Detect which cell encompasses the target text, then output its [x, y] center coordinate. 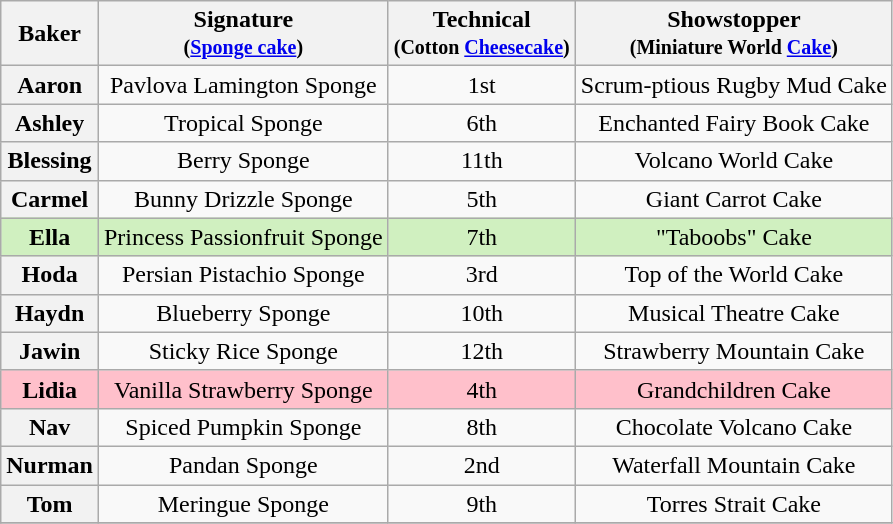
Blueberry Sponge [243, 313]
Haydn [50, 313]
Meringue Sponge [243, 503]
Bunny Drizzle Sponge [243, 199]
Strawberry Mountain Cake [734, 351]
Chocolate Volcano Cake [734, 427]
Tropical Sponge [243, 123]
Pavlova Lamington Sponge [243, 85]
8th [482, 427]
Pandan Sponge [243, 465]
7th [482, 237]
Showstopper(Miniature World Cake) [734, 34]
Grandchildren Cake [734, 389]
Vanilla Strawberry Sponge [243, 389]
Carmel [50, 199]
6th [482, 123]
9th [482, 503]
Persian Pistachio Sponge [243, 275]
Sticky Rice Sponge [243, 351]
Blessing [50, 161]
3rd [482, 275]
2nd [482, 465]
Nurman [50, 465]
Lidia [50, 389]
Technical(Cotton Cheesecake) [482, 34]
Musical Theatre Cake [734, 313]
Tom [50, 503]
4th [482, 389]
Hoda [50, 275]
Nav [50, 427]
Spiced Pumpkin Sponge [243, 427]
Ella [50, 237]
11th [482, 161]
Scrum-ptious Rugby Mud Cake [734, 85]
Ashley [50, 123]
Baker [50, 34]
Top of the World Cake [734, 275]
Berry Sponge [243, 161]
"Taboobs" Cake [734, 237]
Aaron [50, 85]
Princess Passionfruit Sponge [243, 237]
Waterfall Mountain Cake [734, 465]
5th [482, 199]
Signature(Sponge cake) [243, 34]
Enchanted Fairy Book Cake [734, 123]
Torres Strait Cake [734, 503]
Volcano World Cake [734, 161]
10th [482, 313]
Jawin [50, 351]
Giant Carrot Cake [734, 199]
1st [482, 85]
12th [482, 351]
